Find where the given text appears and provide that cell's center as [x, y] coordinate. 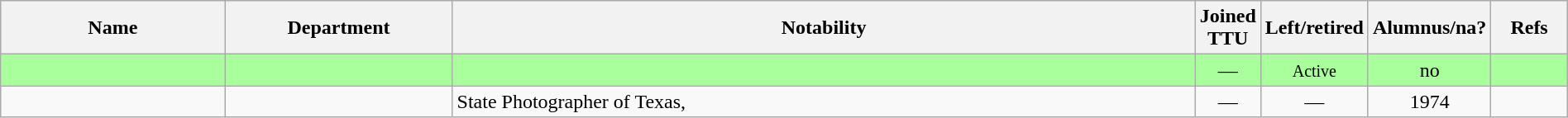
Active [1314, 70]
Notability [824, 28]
Left/retired [1314, 28]
1974 [1429, 101]
Department [339, 28]
no [1429, 70]
State Photographer of Texas, [824, 101]
Refs [1529, 28]
Joined TTU [1227, 28]
Alumnus/na? [1429, 28]
Name [112, 28]
